Pinpoint the cell where the given text exists, returning its [x, y] midpoint coordinate. 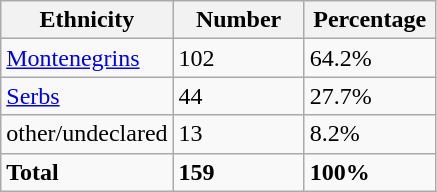
Total [87, 172]
44 [238, 96]
27.7% [370, 96]
Percentage [370, 20]
8.2% [370, 134]
102 [238, 58]
64.2% [370, 58]
13 [238, 134]
100% [370, 172]
Ethnicity [87, 20]
other/undeclared [87, 134]
Serbs [87, 96]
Number [238, 20]
159 [238, 172]
Montenegrins [87, 58]
